Extract the [x, y] coordinate from the center of the cell holding the provided text.  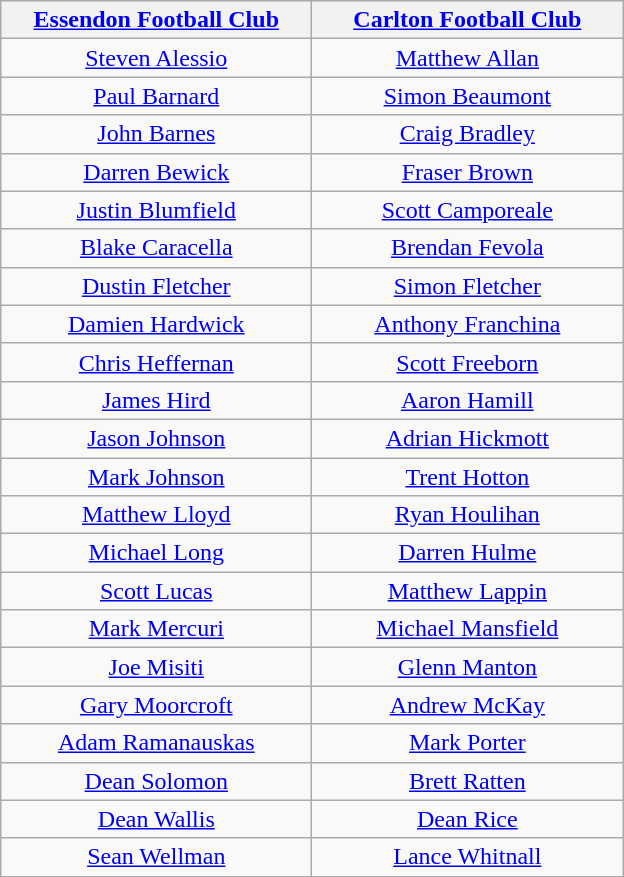
Simon Fletcher [468, 286]
Darren Hulme [468, 553]
Sean Wellman [156, 857]
James Hird [156, 400]
Michael Long [156, 553]
Matthew Lappin [468, 591]
Mark Johnson [156, 477]
Michael Mansfield [468, 629]
Scott Camporeale [468, 210]
Paul Barnard [156, 96]
Glenn Manton [468, 667]
Blake Caracella [156, 248]
Chris Heffernan [156, 362]
Scott Lucas [156, 591]
Adam Ramanauskas [156, 743]
Anthony Franchina [468, 324]
Mark Mercuri [156, 629]
Mark Porter [468, 743]
Dean Solomon [156, 781]
Craig Bradley [468, 134]
John Barnes [156, 134]
Jason Johnson [156, 438]
Brett Ratten [468, 781]
Lance Whitnall [468, 857]
Fraser Brown [468, 172]
Scott Freeborn [468, 362]
Adrian Hickmott [468, 438]
Carlton Football Club [468, 20]
Simon Beaumont [468, 96]
Matthew Lloyd [156, 515]
Aaron Hamill [468, 400]
Darren Bewick [156, 172]
Joe Misiti [156, 667]
Gary Moorcroft [156, 705]
Steven Alessio [156, 58]
Brendan Fevola [468, 248]
Dustin Fletcher [156, 286]
Trent Hotton [468, 477]
Essendon Football Club [156, 20]
Andrew McKay [468, 705]
Justin Blumfield [156, 210]
Dean Wallis [156, 819]
Ryan Houlihan [468, 515]
Dean Rice [468, 819]
Matthew Allan [468, 58]
Damien Hardwick [156, 324]
